Return [x, y] of the center of cell containing provided text 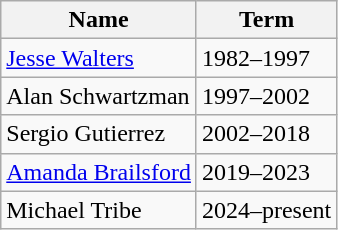
2019–2023 [266, 172]
Amanda Brailsford [99, 172]
1997–2002 [266, 96]
2024–present [266, 210]
Alan Schwartzman [99, 96]
Jesse Walters [99, 58]
Term [266, 20]
2002–2018 [266, 134]
1982–1997 [266, 58]
Name [99, 20]
Sergio Gutierrez [99, 134]
Michael Tribe [99, 210]
